Determine the (x, y) coordinate at the center of the cell enclosing the given text.  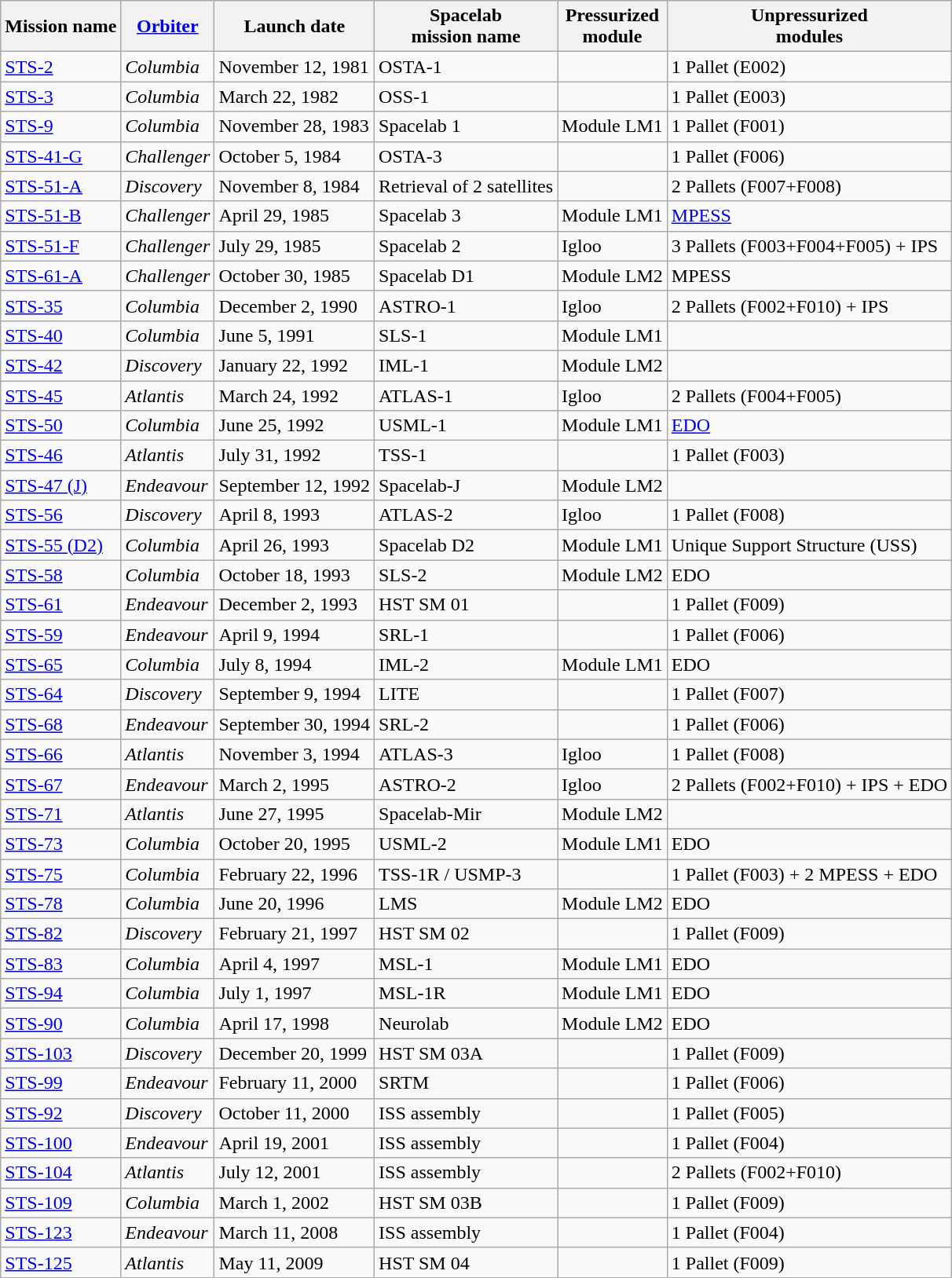
April 29, 1985 (295, 216)
April 4, 1997 (295, 964)
March 1, 2002 (295, 1203)
Launch date (295, 27)
July 31, 1992 (295, 456)
STS-83 (61, 964)
USML-1 (467, 426)
February 21, 1997 (295, 934)
HST SM 02 (467, 934)
Spacelab D1 (467, 276)
Spacelab-J (467, 485)
December 20, 1999 (295, 1053)
2 Pallets (F002+F010) + IPS (809, 306)
Spacelab 3 (467, 216)
ATLAS-1 (467, 395)
3 Pallets (F003+F004+F005) + IPS (809, 246)
STS-47 (J) (61, 485)
April 8, 1993 (295, 515)
STS-46 (61, 456)
Spacelab mission name (467, 27)
1 Pallet (E002) (809, 67)
STS-2 (61, 67)
STS-71 (61, 814)
STS-35 (61, 306)
April 9, 1994 (295, 635)
November 3, 1994 (295, 754)
Spacelab-Mir (467, 814)
TSS-1 (467, 456)
April 26, 1993 (295, 545)
ASTRO-2 (467, 784)
SLS-2 (467, 575)
IML-1 (467, 365)
STS-59 (61, 635)
STS-90 (61, 1023)
October 11, 2000 (295, 1113)
June 25, 1992 (295, 426)
October 18, 1993 (295, 575)
2 Pallets (F002+F010) + IPS + EDO (809, 784)
STS-94 (61, 994)
November 12, 1981 (295, 67)
Spacelab 2 (467, 246)
December 2, 1993 (295, 605)
OSTA-1 (467, 67)
ATLAS-2 (467, 515)
STS-51-A (61, 186)
STS-51-F (61, 246)
STS-41-G (61, 156)
STS-78 (61, 904)
1 Pallet (F001) (809, 126)
STS-61-A (61, 276)
2 Pallets (F002+F010) (809, 1173)
May 11, 2009 (295, 1262)
SRTM (467, 1083)
STS-3 (61, 97)
1 Pallet (F005) (809, 1113)
1 Pallet (E003) (809, 97)
IML-2 (467, 665)
October 30, 1985 (295, 276)
STS-103 (61, 1053)
ATLAS-3 (467, 754)
HST SM 01 (467, 605)
SLS-1 (467, 335)
MSL-1R (467, 994)
Unpressurized modules (809, 27)
STS-50 (61, 426)
STS-55 (D2) (61, 545)
HST SM 04 (467, 1262)
STS-99 (61, 1083)
STS-66 (61, 754)
September 30, 1994 (295, 724)
November 28, 1983 (295, 126)
April 17, 1998 (295, 1023)
STS-100 (61, 1143)
March 22, 1982 (295, 97)
TSS-1R / USMP-3 (467, 874)
ASTRO-1 (467, 306)
STS-125 (61, 1262)
February 11, 2000 (295, 1083)
LITE (467, 694)
June 27, 1995 (295, 814)
STS-51-B (61, 216)
STS-58 (61, 575)
July 1, 1997 (295, 994)
STS-9 (61, 126)
October 5, 1984 (295, 156)
STS-109 (61, 1203)
Mission name (61, 27)
STS-61 (61, 605)
STS-82 (61, 934)
Retrieval of 2 satellites (467, 186)
July 12, 2001 (295, 1173)
HST SM 03B (467, 1203)
Spacelab D2 (467, 545)
June 20, 1996 (295, 904)
MSL-1 (467, 964)
September 9, 1994 (295, 694)
Spacelab 1 (467, 126)
2 Pallets (F004+F005) (809, 395)
2 Pallets (F007+F008) (809, 186)
STS-56 (61, 515)
Pressurized module (613, 27)
Neurolab (467, 1023)
STS-75 (61, 874)
April 19, 2001 (295, 1143)
STS-92 (61, 1113)
HST SM 03A (467, 1053)
SRL-2 (467, 724)
1 Pallet (F003) + 2 MPESS + EDO (809, 874)
Orbiter (168, 27)
February 22, 1996 (295, 874)
STS-42 (61, 365)
March 2, 1995 (295, 784)
January 22, 1992 (295, 365)
STS-45 (61, 395)
1 Pallet (F007) (809, 694)
STS-73 (61, 844)
STS-65 (61, 665)
June 5, 1991 (295, 335)
OSS-1 (467, 97)
OSTA-3 (467, 156)
Unique Support Structure (USS) (809, 545)
STS-123 (61, 1232)
STS-64 (61, 694)
SRL-1 (467, 635)
July 29, 1985 (295, 246)
USML-2 (467, 844)
STS-104 (61, 1173)
September 12, 1992 (295, 485)
October 20, 1995 (295, 844)
March 11, 2008 (295, 1232)
STS-68 (61, 724)
July 8, 1994 (295, 665)
LMS (467, 904)
December 2, 1990 (295, 306)
1 Pallet (F003) (809, 456)
March 24, 1992 (295, 395)
STS-67 (61, 784)
STS-40 (61, 335)
November 8, 1984 (295, 186)
